For the text-containing cell, return its midpoint in (x, y) coordinate format. 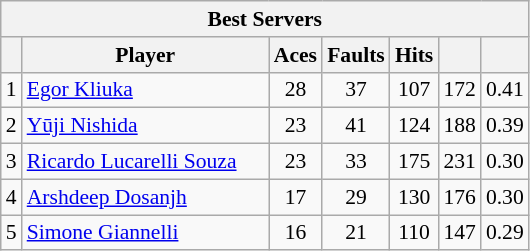
107 (414, 90)
5 (12, 233)
16 (296, 233)
3 (12, 162)
130 (414, 197)
Aces (296, 55)
110 (414, 233)
231 (460, 162)
17 (296, 197)
Player (146, 55)
4 (12, 197)
0.41 (505, 90)
29 (356, 197)
21 (356, 233)
0.39 (505, 126)
172 (460, 90)
Hits (414, 55)
Ricardo Lucarelli Souza (146, 162)
2 (12, 126)
Simone Giannelli (146, 233)
Faults (356, 55)
33 (356, 162)
0.29 (505, 233)
Arshdeep Dosanjh (146, 197)
124 (414, 126)
37 (356, 90)
1 (12, 90)
28 (296, 90)
Egor Kliuka (146, 90)
147 (460, 233)
188 (460, 126)
176 (460, 197)
Best Servers (265, 19)
175 (414, 162)
Yūji Nishida (146, 126)
41 (356, 126)
